Search for the cell housing the specified text and yield its (X, Y) center coordinate. 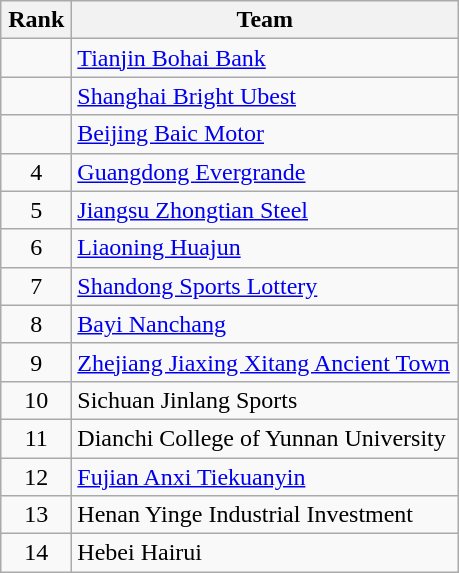
7 (36, 286)
6 (36, 248)
Bayi Nanchang (265, 324)
12 (36, 477)
Guangdong Evergrande (265, 172)
5 (36, 210)
4 (36, 172)
Team (265, 20)
Shanghai Bright Ubest (265, 96)
Shandong Sports Lottery (265, 286)
Tianjin Bohai Bank (265, 58)
14 (36, 553)
Hebei Hairui (265, 553)
Liaoning Huajun (265, 248)
Dianchi College of Yunnan University (265, 438)
11 (36, 438)
Henan Yinge Industrial Investment (265, 515)
Zhejiang Jiaxing Xitang Ancient Town (265, 362)
Jiangsu Zhongtian Steel (265, 210)
13 (36, 515)
10 (36, 400)
9 (36, 362)
8 (36, 324)
Fujian Anxi Tiekuanyin (265, 477)
Beijing Baic Motor (265, 134)
Rank (36, 20)
Sichuan Jinlang Sports (265, 400)
